Find where the given text appears and provide that cell's center as (X, Y) coordinate. 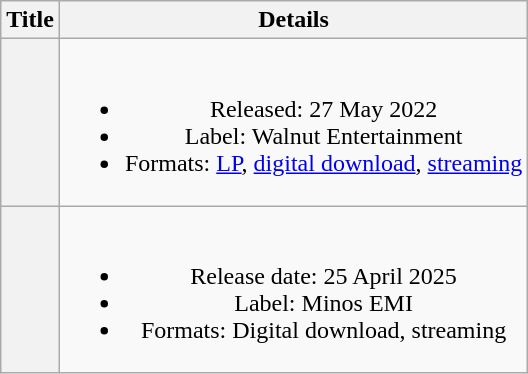
Released: 27 May 2022Label: Walnut EntertainmentFormats: LP, digital download, streaming (293, 122)
Details (293, 20)
Release date: 25 April 2025Label: Minos EMIFormats: Digital download, streaming (293, 290)
Title (30, 20)
